Identify which cell holds the provided text, then report its (X, Y) central coordinate. 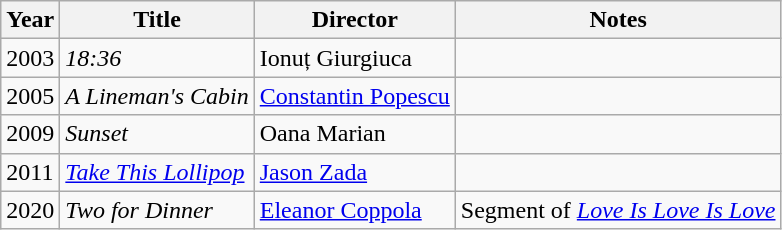
Sunset (157, 134)
Constantin Popescu (354, 96)
Title (157, 20)
Year (30, 20)
Oana Marian (354, 134)
Ionuț Giurgiuca (354, 58)
2005 (30, 96)
Director (354, 20)
2009 (30, 134)
2003 (30, 58)
18:36 (157, 58)
Notes (618, 20)
Segment of Love Is Love Is Love (618, 210)
Eleanor Coppola (354, 210)
Jason Zada (354, 172)
Two for Dinner (157, 210)
2011 (30, 172)
2020 (30, 210)
A Lineman's Cabin (157, 96)
Take This Lollipop (157, 172)
